Scan for the cell matching the given text and deliver its [X, Y] coordinate at center. 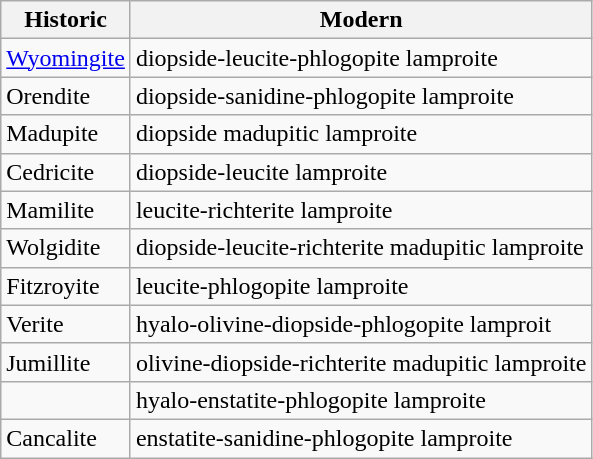
leucite-richterite lamproite [361, 210]
Modern [361, 20]
Wyomingite [66, 58]
diopside-leucite lamproite [361, 172]
leucite-phlogopite lamproite [361, 286]
Orendite [66, 96]
diopside-sanidine-phlogopite lamproite [361, 96]
Jumillite [66, 362]
diopside-leucite-richterite madupitic lamproite [361, 248]
Fitzroyite [66, 286]
hyalo-enstatite-phlogopite lamproite [361, 400]
Cancalite [66, 438]
Mamilite [66, 210]
diopside madupitic lamproite [361, 134]
enstatite-sanidine-phlogopite lamproite [361, 438]
Cedricite [66, 172]
Historic [66, 20]
Madupite [66, 134]
Verite [66, 324]
diopside-leucite-phlogopite lamproite [361, 58]
olivine-diopside-richterite madupitic lamproite [361, 362]
Wolgidite [66, 248]
hyalo-olivine-diopside-phlogopite lamproit [361, 324]
